Return (X, Y) of the center of cell containing provided text 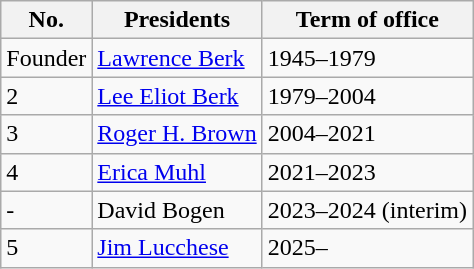
Founder (46, 58)
Roger H. Brown (177, 134)
2004–2021 (367, 134)
Erica Muhl (177, 172)
1945–1979 (367, 58)
2023–2024 (interim) (367, 210)
Presidents (177, 20)
3 (46, 134)
2021–2023 (367, 172)
2025– (367, 248)
Jim Lucchese (177, 248)
Term of office (367, 20)
David Bogen (177, 210)
No. (46, 20)
Lawrence Berk (177, 58)
4 (46, 172)
2 (46, 96)
- (46, 210)
5 (46, 248)
Lee Eliot Berk (177, 96)
1979–2004 (367, 96)
